Return [X, Y] of the center of cell containing provided text 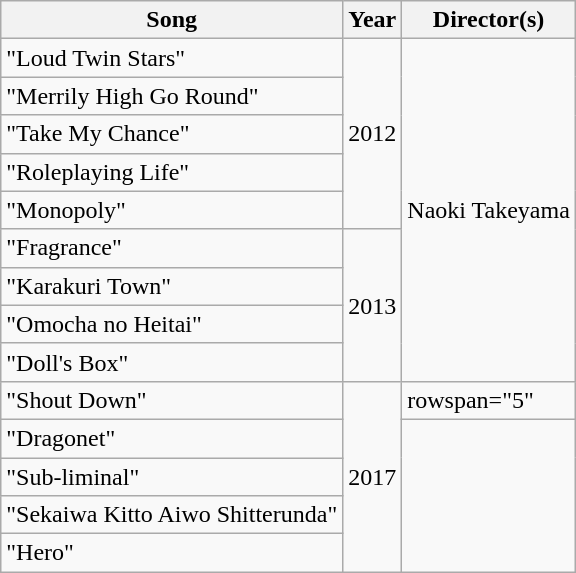
"Doll's Box" [172, 362]
"Karakuri Town" [172, 286]
rowspan="5" [489, 400]
Director(s) [489, 20]
"Monopoly" [172, 210]
"Shout Down" [172, 400]
"Loud Twin Stars" [172, 58]
Year [372, 20]
"Roleplaying Life" [172, 172]
2013 [372, 305]
"Take My Chance" [172, 134]
"Sub-liminal" [172, 477]
"Dragonet" [172, 438]
"Hero" [172, 553]
2017 [372, 476]
"Merrily High Go Round" [172, 96]
"Omocha no Heitai" [172, 324]
"Fragrance" [172, 248]
Song [172, 20]
2012 [372, 134]
Naoki Takeyama [489, 210]
"Sekaiwa Kitto Aiwo Shitterunda" [172, 515]
